Detect which cell encompasses the target text, then output its (x, y) center coordinate. 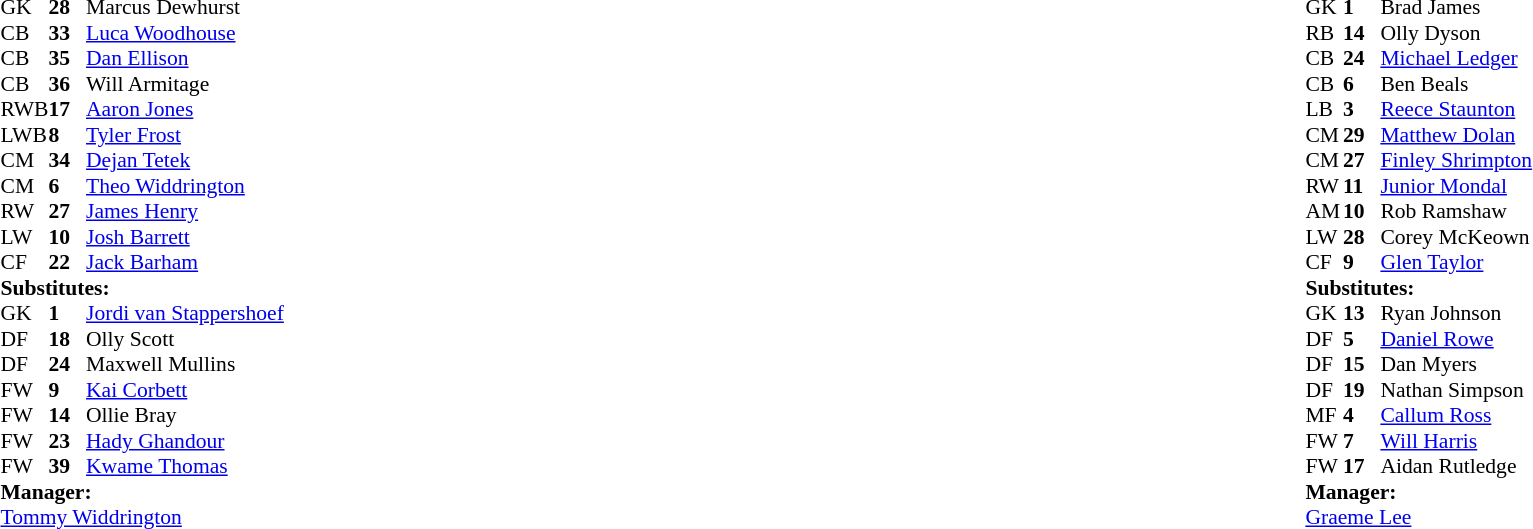
MF (1324, 415)
Theo Widdrington (185, 186)
11 (1362, 186)
29 (1362, 135)
Kwame Thomas (185, 467)
Junior Mondal (1456, 186)
Callum Ross (1456, 415)
Hady Ghandour (185, 441)
James Henry (185, 211)
7 (1362, 441)
Ben Beals (1456, 84)
Nathan Simpson (1456, 390)
LWB (24, 135)
Will Harris (1456, 441)
RB (1324, 33)
Kai Corbett (185, 390)
Tyler Frost (185, 135)
Josh Barrett (185, 237)
39 (67, 467)
Ryan Johnson (1456, 313)
13 (1362, 313)
Corey McKeown (1456, 237)
33 (67, 33)
22 (67, 263)
Jordi van Stappershoef (185, 313)
23 (67, 441)
Aidan Rutledge (1456, 467)
Dejan Tetek (185, 161)
Michael Ledger (1456, 59)
Glen Taylor (1456, 263)
Jack Barham (185, 263)
RWB (24, 109)
8 (67, 135)
Dan Ellison (185, 59)
Aaron Jones (185, 109)
Olly Scott (185, 339)
Rob Ramshaw (1456, 211)
3 (1362, 109)
4 (1362, 415)
Maxwell Mullins (185, 365)
Matthew Dolan (1456, 135)
35 (67, 59)
34 (67, 161)
LB (1324, 109)
19 (1362, 390)
1 (67, 313)
28 (1362, 237)
AM (1324, 211)
5 (1362, 339)
Ollie Bray (185, 415)
Reece Staunton (1456, 109)
Will Armitage (185, 84)
Daniel Rowe (1456, 339)
Luca Woodhouse (185, 33)
Dan Myers (1456, 365)
15 (1362, 365)
36 (67, 84)
Finley Shrimpton (1456, 161)
Olly Dyson (1456, 33)
18 (67, 339)
